From the cell containing the given text, extract its center point as [X, Y] coordinate. 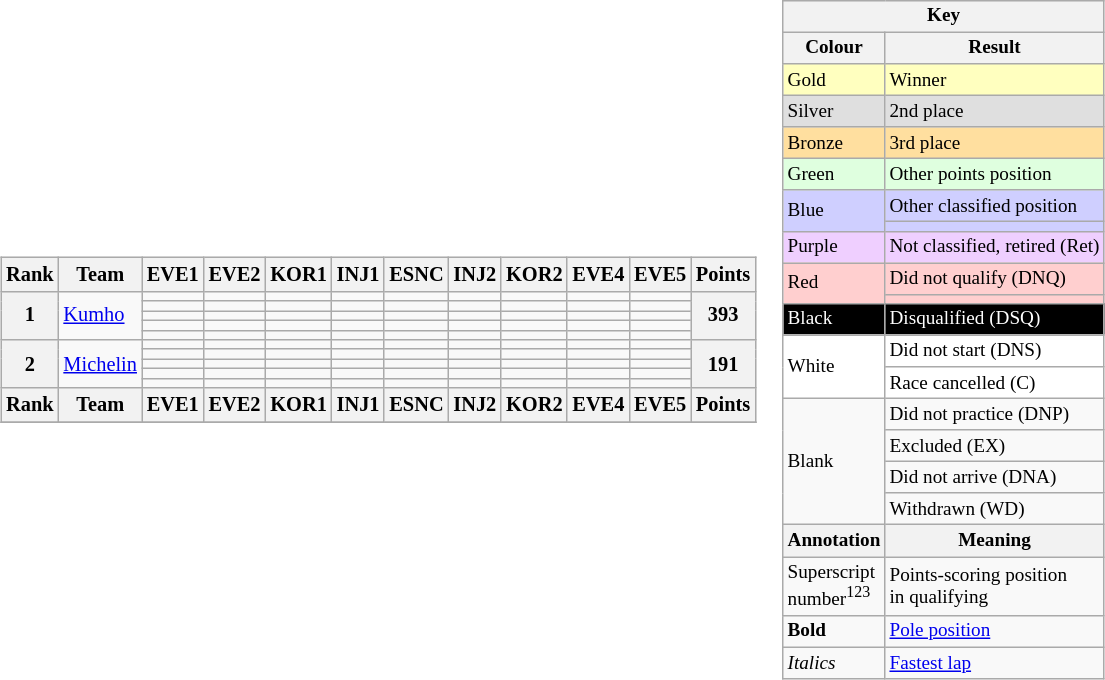
191 [723, 364]
Pole position [994, 632]
Kumho [100, 315]
Key [944, 16]
Disqualified (DSQ) [994, 319]
393 [723, 315]
Withdrawn (WD) [994, 509]
Colour [834, 48]
Excluded (EX) [994, 446]
Red [834, 284]
Gold [834, 80]
Superscriptnumber123 [834, 586]
1 [30, 315]
2 [30, 364]
White [834, 366]
Other classified position [994, 206]
Michelin [100, 364]
Purple [834, 247]
Winner [994, 80]
Meaning [994, 541]
Black [834, 319]
Bold [834, 632]
Blank [834, 462]
Annotation [834, 541]
Other points position [994, 175]
Not classified, retired (Ret) [994, 247]
Did not practice (DNP) [994, 414]
3rd place [994, 143]
Silver [834, 111]
Green [834, 175]
Did not arrive (DNA) [994, 478]
2nd place [994, 111]
Bronze [834, 143]
Fastest lap [994, 663]
Points-scoring positionin qualifying [994, 586]
Did not qualify (DNQ) [994, 279]
Blue [834, 210]
Result [994, 48]
Race cancelled (C) [994, 383]
Italics [834, 663]
Did not start (DNS) [994, 351]
